From the cell containing the given text, extract its center point as (X, Y) coordinate. 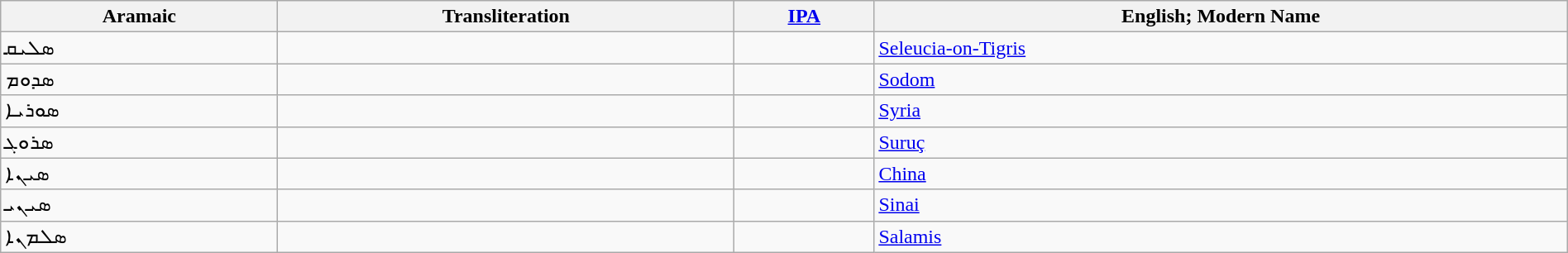
ܣܝܢܝ (139, 205)
Transliteration (506, 17)
IPA (804, 17)
ܣܕܘܡ (139, 79)
Syria (1221, 111)
Seleucia-on-Tigris (1221, 48)
ܣܠܝܩ (139, 48)
Aramaic (139, 17)
Suruç (1221, 142)
Sodom (1221, 79)
ܣܠܡܢܐ (139, 236)
ܣܘܪܝܐ (139, 111)
ܣܝܢܐ (139, 174)
Salamis (1221, 236)
China (1221, 174)
English; Modern Name (1221, 17)
ܣܪܘܓ (139, 142)
Sinai (1221, 205)
